For the text-containing cell, return its midpoint in [X, Y] coordinate format. 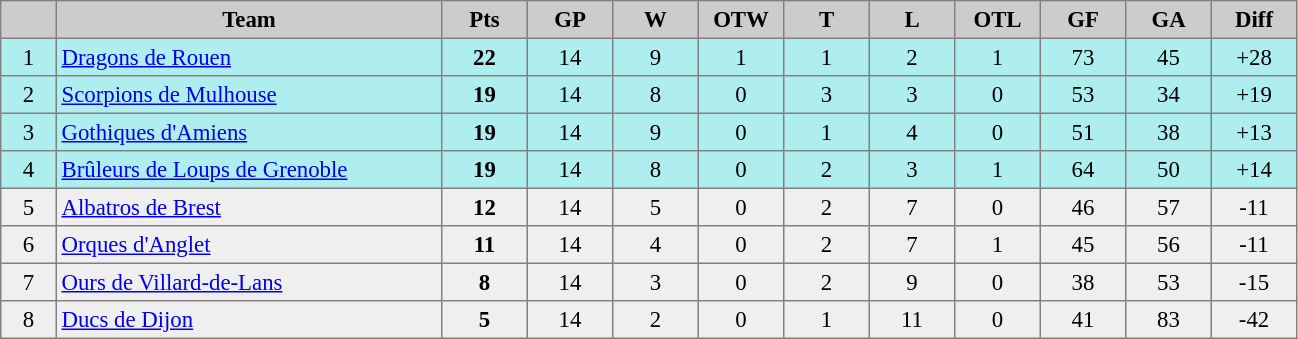
6 [29, 245]
34 [1169, 95]
50 [1169, 170]
Gothiques d'Amiens [249, 132]
GF [1083, 20]
Diff [1254, 20]
Ours de Villard-de-Lans [249, 282]
Dragons de Rouen [249, 57]
46 [1083, 207]
L [912, 20]
Ducs de Dijon [249, 320]
22 [485, 57]
OTW [741, 20]
T [827, 20]
W [656, 20]
73 [1083, 57]
64 [1083, 170]
56 [1169, 245]
GA [1169, 20]
51 [1083, 132]
Orques d'Anglet [249, 245]
+14 [1254, 170]
41 [1083, 320]
+28 [1254, 57]
83 [1169, 320]
GP [570, 20]
Scorpions de Mulhouse [249, 95]
+13 [1254, 132]
Brûleurs de Loups de Grenoble [249, 170]
OTL [998, 20]
Albatros de Brest [249, 207]
57 [1169, 207]
-42 [1254, 320]
Pts [485, 20]
-15 [1254, 282]
Team [249, 20]
12 [485, 207]
+19 [1254, 95]
